Determine the [x, y] coordinate at the center of the cell enclosing the given text.  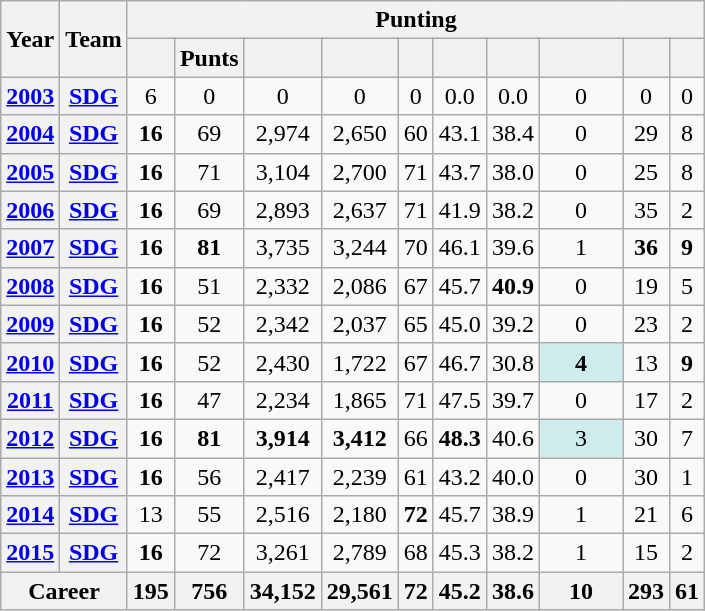
293 [646, 591]
2014 [30, 515]
2,516 [282, 515]
55 [209, 515]
48.3 [460, 438]
Year [30, 39]
43.2 [460, 477]
70 [416, 248]
2013 [30, 477]
19 [646, 286]
Team [94, 39]
Career [64, 591]
29,561 [360, 591]
40.9 [512, 286]
2004 [30, 134]
2,430 [282, 362]
36 [646, 248]
38.6 [512, 591]
2005 [30, 172]
47 [209, 400]
2010 [30, 362]
25 [646, 172]
2,637 [360, 210]
17 [646, 400]
51 [209, 286]
68 [416, 553]
39.7 [512, 400]
2006 [30, 210]
2,974 [282, 134]
2012 [30, 438]
40.6 [512, 438]
3,104 [282, 172]
2,037 [360, 324]
39.2 [512, 324]
756 [209, 591]
2,650 [360, 134]
Punts [209, 58]
7 [688, 438]
40.0 [512, 477]
46.1 [460, 248]
43.1 [460, 134]
2,180 [360, 515]
2,234 [282, 400]
23 [646, 324]
195 [150, 591]
3,914 [282, 438]
15 [646, 553]
2,893 [282, 210]
3 [580, 438]
60 [416, 134]
3,735 [282, 248]
46.7 [460, 362]
2008 [30, 286]
38.0 [512, 172]
34,152 [282, 591]
2,086 [360, 286]
3,412 [360, 438]
38.4 [512, 134]
2,342 [282, 324]
4 [580, 362]
45.2 [460, 591]
35 [646, 210]
41.9 [460, 210]
45.3 [460, 553]
2015 [30, 553]
30.8 [512, 362]
56 [209, 477]
3,261 [282, 553]
1,865 [360, 400]
66 [416, 438]
47.5 [460, 400]
2,789 [360, 553]
65 [416, 324]
2,332 [282, 286]
2,700 [360, 172]
21 [646, 515]
38.9 [512, 515]
Punting [416, 20]
43.7 [460, 172]
2009 [30, 324]
2,417 [282, 477]
3,244 [360, 248]
2007 [30, 248]
29 [646, 134]
2011 [30, 400]
2,239 [360, 477]
1,722 [360, 362]
5 [688, 286]
45.0 [460, 324]
10 [580, 591]
2003 [30, 96]
39.6 [512, 248]
